Provide the [x, y] coordinate of the cell's center where the given text is located.  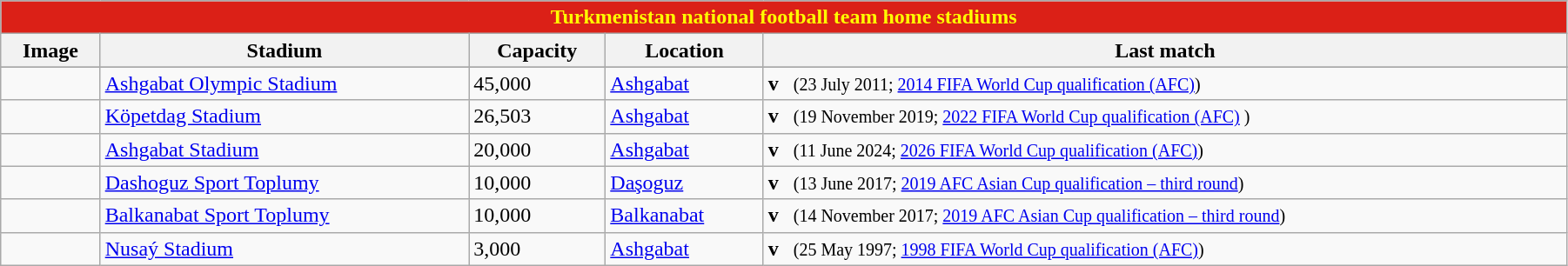
Köpetdag Stadium [284, 116]
v (13 June 2017; 2019 AFC Asian Cup qualification – third round) [1164, 183]
3,000 [538, 249]
Dashoguz Sport Toplumy [284, 183]
v (14 November 2017; 2019 AFC Asian Cup qualification – third round) [1164, 216]
Turkmenistan national football team home stadiums [784, 17]
v (23 July 2011; 2014 FIFA World Cup qualification (AFC)) [1164, 83]
26,503 [538, 116]
Ashgabat Stadium [284, 150]
Balkanabat Sport Toplumy [284, 216]
Nusaý Stadium [284, 249]
45,000 [538, 83]
v (25 May 1997; 1998 FIFA World Cup qualification (AFC)) [1164, 249]
v (19 November 2019; 2022 FIFA World Cup qualification (AFC) ) [1164, 116]
Image [50, 50]
Location [684, 50]
Daşoguz [684, 183]
Stadium [284, 50]
Last match [1164, 50]
Ashgabat Olympic Stadium [284, 83]
v (11 June 2024; 2026 FIFA World Cup qualification (AFC)) [1164, 150]
Capacity [538, 50]
Balkanabat [684, 216]
20,000 [538, 150]
